Output the (x, y) coordinate of the center of the cell containing the given text.  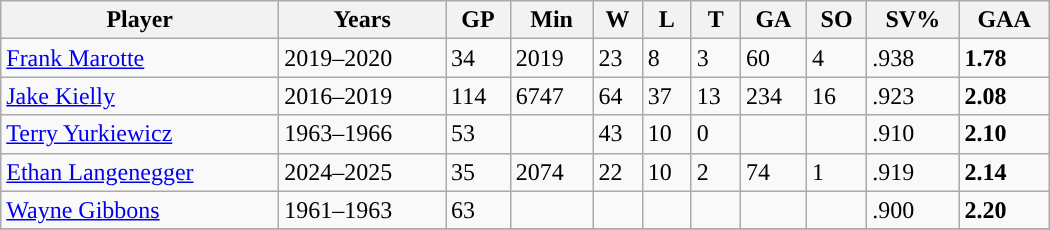
Years (362, 20)
53 (478, 134)
Ethan Langenegger (140, 172)
2074 (552, 172)
4 (836, 58)
1963–1966 (362, 134)
T (716, 20)
2.14 (1004, 172)
Min (552, 20)
W (618, 20)
2.10 (1004, 134)
34 (478, 58)
.900 (913, 210)
60 (773, 58)
L (666, 20)
37 (666, 96)
.938 (913, 58)
0 (716, 134)
2.20 (1004, 210)
6747 (552, 96)
Jake Kielly (140, 96)
74 (773, 172)
2.08 (1004, 96)
SO (836, 20)
8 (666, 58)
22 (618, 172)
2016–2019 (362, 96)
2 (716, 172)
Wayne Gibbons (140, 210)
GAA (1004, 20)
.919 (913, 172)
234 (773, 96)
1.78 (1004, 58)
Player (140, 20)
35 (478, 172)
Frank Marotte (140, 58)
114 (478, 96)
2024–2025 (362, 172)
63 (478, 210)
3 (716, 58)
SV% (913, 20)
Terry Yurkiewicz (140, 134)
43 (618, 134)
23 (618, 58)
13 (716, 96)
1 (836, 172)
2019 (552, 58)
2019–2020 (362, 58)
.910 (913, 134)
GP (478, 20)
.923 (913, 96)
16 (836, 96)
64 (618, 96)
GA (773, 20)
1961–1963 (362, 210)
